Find where the given text appears and provide that cell's center as [X, Y] coordinate. 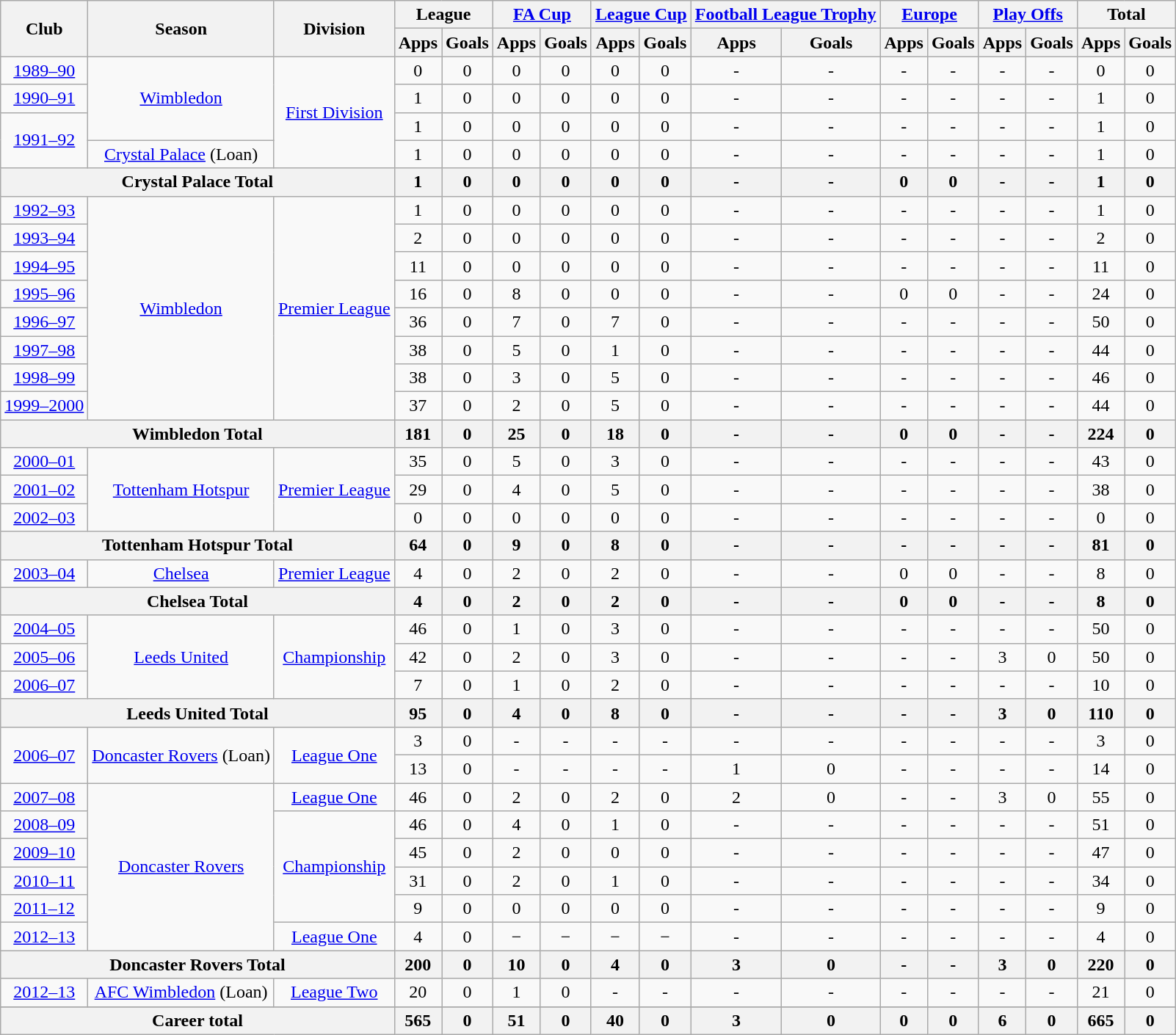
Chelsea [181, 573]
200 [418, 965]
34 [1100, 881]
665 [1100, 1020]
Crystal Palace Total [197, 182]
Division [334, 29]
20 [418, 992]
Doncaster Rovers (Loan) [181, 755]
29 [418, 490]
110 [1100, 713]
35 [418, 462]
Tottenham Hotspur [181, 490]
2010–11 [44, 881]
1994–95 [44, 266]
League Cup [641, 15]
6 [1002, 1020]
Club [44, 29]
2001–02 [44, 490]
565 [418, 1020]
21 [1100, 992]
2003–04 [44, 573]
220 [1100, 965]
1996–97 [44, 322]
16 [418, 294]
47 [1100, 853]
Wimbledon Total [197, 434]
2007–08 [44, 796]
25 [516, 434]
45 [418, 853]
43 [1100, 462]
FA Cup [542, 15]
2002–03 [44, 517]
1989–90 [44, 70]
Total [1126, 15]
League [443, 15]
Doncaster Rovers [181, 866]
2005–06 [44, 657]
1997–98 [44, 350]
Leeds United [181, 657]
1991–92 [44, 140]
37 [418, 406]
Play Offs [1028, 15]
Career total [197, 1020]
13 [418, 769]
2000–01 [44, 462]
1993–94 [44, 238]
Europe [929, 15]
Doncaster Rovers Total [197, 965]
Crystal Palace (Loan) [181, 154]
AFC Wimbledon (Loan) [181, 992]
55 [1100, 796]
Tottenham Hotspur Total [197, 545]
81 [1100, 545]
Football League Trophy [785, 15]
14 [1100, 769]
64 [418, 545]
1990–91 [44, 98]
36 [418, 322]
1999–2000 [44, 406]
Chelsea Total [197, 601]
42 [418, 657]
2008–09 [44, 825]
24 [1100, 294]
31 [418, 881]
League Two [334, 992]
181 [418, 434]
Leeds United Total [197, 713]
1998–99 [44, 378]
Season [181, 29]
1992–93 [44, 210]
95 [418, 713]
224 [1100, 434]
2009–10 [44, 853]
2011–12 [44, 909]
1995–96 [44, 294]
18 [615, 434]
First Division [334, 112]
2004–05 [44, 629]
40 [615, 1020]
